Pinpoint the cell where the given text exists, returning its (X, Y) midpoint coordinate. 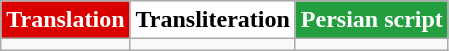
Transliteration (212, 20)
Persian script (372, 20)
Translation (66, 20)
